Return the [x, y] coordinate for the center point of the cell that contains the specified text.  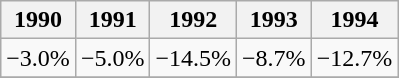
1990 [38, 20]
−5.0% [112, 58]
1994 [354, 20]
1993 [274, 20]
−14.5% [194, 58]
−3.0% [38, 58]
1992 [194, 20]
−8.7% [274, 58]
1991 [112, 20]
−12.7% [354, 58]
